Scan for the cell matching the given text and deliver its (x, y) coordinate at center. 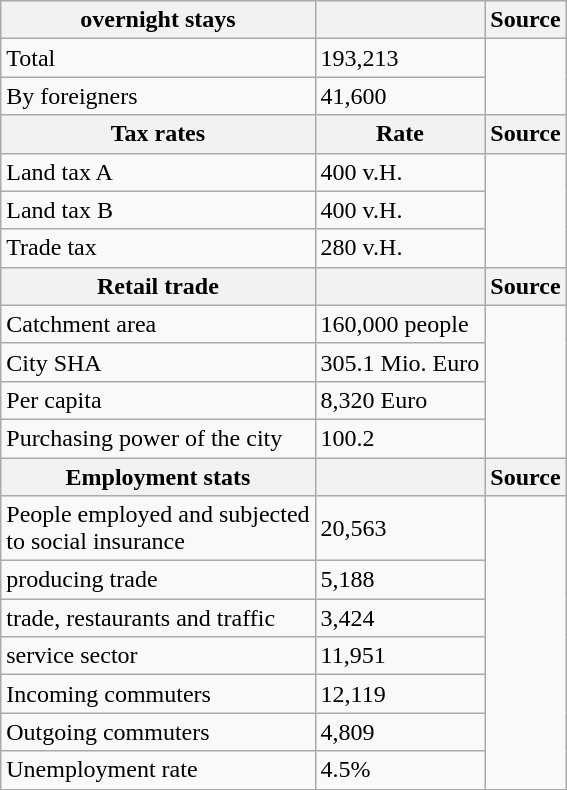
Trade tax (158, 248)
Rate (400, 134)
Incoming commuters (158, 694)
Retail trade (158, 286)
20,563 (400, 528)
People employed and subjectedto social insurance (158, 528)
Tax rates (158, 134)
overnight stays (158, 20)
Outgoing commuters (158, 732)
12,119 (400, 694)
8,320 Euro (400, 400)
280 v.H. (400, 248)
City SHA (158, 362)
4.5% (400, 770)
160,000 people (400, 324)
11,951 (400, 656)
service sector (158, 656)
41,600 (400, 96)
5,188 (400, 580)
producing trade (158, 580)
Employment stats (158, 477)
Land tax A (158, 172)
Purchasing power of the city (158, 438)
By foreigners (158, 96)
trade, restaurants and traffic (158, 618)
Unemployment rate (158, 770)
193,213 (400, 58)
Land tax B (158, 210)
4,809 (400, 732)
Total (158, 58)
Per capita (158, 400)
305.1 Mio. Euro (400, 362)
3,424 (400, 618)
Catchment area (158, 324)
100.2 (400, 438)
